Search for the cell housing the specified text and yield its [x, y] center coordinate. 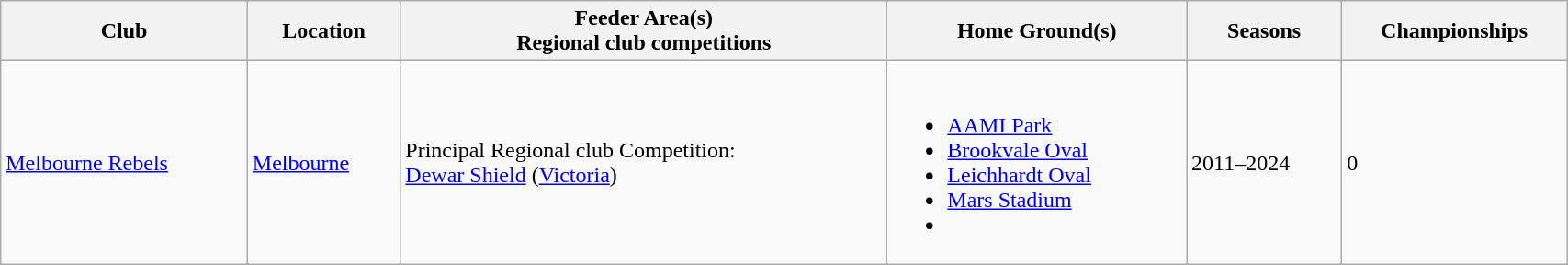
Club [125, 31]
Seasons [1264, 31]
Feeder Area(s)Regional club competitions [644, 31]
2011–2024 [1264, 162]
Championships [1455, 31]
Location [323, 31]
Melbourne [323, 162]
Home Ground(s) [1037, 31]
Principal Regional club Competition:Dewar Shield (Victoria) [644, 162]
Melbourne Rebels [125, 162]
AAMI ParkBrookvale OvalLeichhardt OvalMars Stadium [1037, 162]
0 [1455, 162]
